Return (x, y) of the center of cell containing provided text 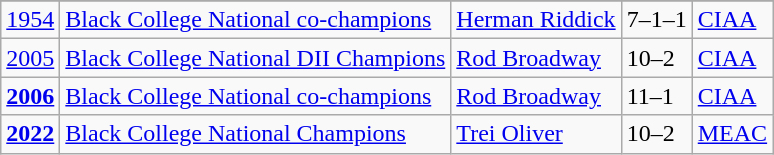
Black College National DII Champions (256, 58)
2022 (30, 134)
2005 (30, 58)
Herman Riddick (536, 20)
2006 (30, 96)
7–1–1 (656, 20)
Black College National Champions (256, 134)
11–1 (656, 96)
Trei Oliver (536, 134)
1954 (30, 20)
MEAC (732, 134)
